For the text-containing cell, return its midpoint in [X, Y] coordinate format. 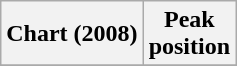
Chart (2008) [72, 34]
Peakposition [189, 34]
